Output the [x, y] coordinate of the center of the cell containing the given text.  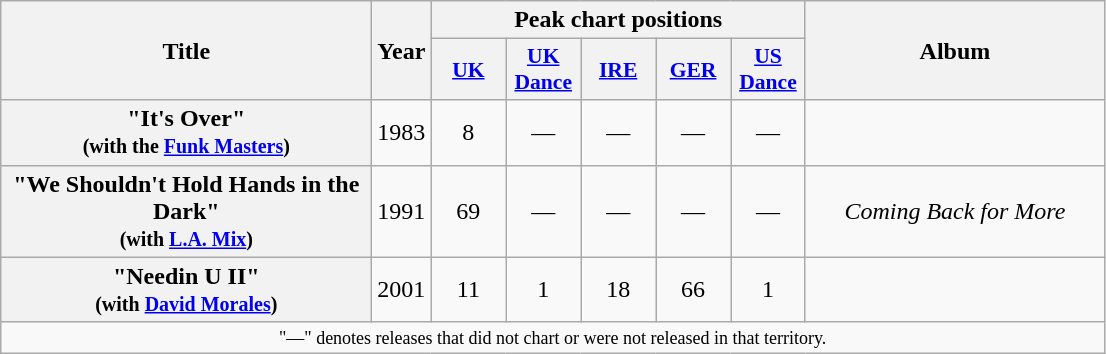
18 [618, 290]
Year [402, 50]
Album [954, 50]
Title [186, 50]
Coming Back for More [954, 211]
"We Shouldn't Hold Hands in the Dark"(with L.A. Mix) [186, 211]
"Needin U II"(with David Morales) [186, 290]
USDance [768, 70]
8 [468, 132]
2001 [402, 290]
69 [468, 211]
IRE [618, 70]
"It's Over"(with the Funk Masters) [186, 132]
Peak chart positions [618, 20]
GER [694, 70]
UKDance [544, 70]
11 [468, 290]
UK [468, 70]
1991 [402, 211]
"—" denotes releases that did not chart or were not released in that territory. [553, 338]
1983 [402, 132]
66 [694, 290]
